Pinpoint the cell where the given text exists, returning its [x, y] midpoint coordinate. 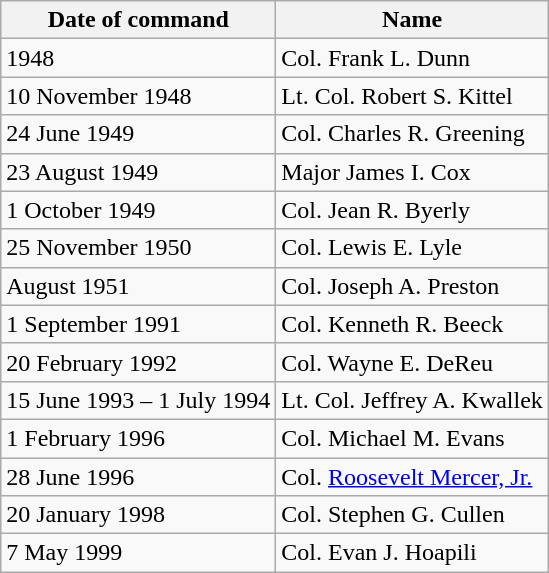
25 November 1950 [138, 248]
Major James I. Cox [412, 172]
28 June 1996 [138, 477]
Col. Stephen G. Cullen [412, 515]
Col. Wayne E. DeReu [412, 362]
1948 [138, 58]
Col. Lewis E. Lyle [412, 248]
Col. Joseph A. Preston [412, 286]
Lt. Col. Robert S. Kittel [412, 96]
Col. Evan J. Hoapili [412, 553]
Col. Michael M. Evans [412, 438]
10 November 1948 [138, 96]
Name [412, 20]
20 January 1998 [138, 515]
7 May 1999 [138, 553]
Col. Jean R. Byerly [412, 210]
20 February 1992 [138, 362]
Col. Kenneth R. Beeck [412, 324]
24 June 1949 [138, 134]
Col. Charles R. Greening [412, 134]
1 February 1996 [138, 438]
Col. Frank L. Dunn [412, 58]
Col. Roosevelt Mercer, Jr. [412, 477]
Lt. Col. Jeffrey A. Kwallek [412, 400]
1 October 1949 [138, 210]
23 August 1949 [138, 172]
1 September 1991 [138, 324]
Date of command [138, 20]
August 1951 [138, 286]
15 June 1993 – 1 July 1994 [138, 400]
